Extract the (X, Y) coordinate from the center of the cell holding the provided text.  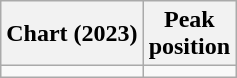
Peakposition (189, 34)
Chart (2023) (72, 34)
